Scan for the cell matching the given text and deliver its [X, Y] coordinate at center. 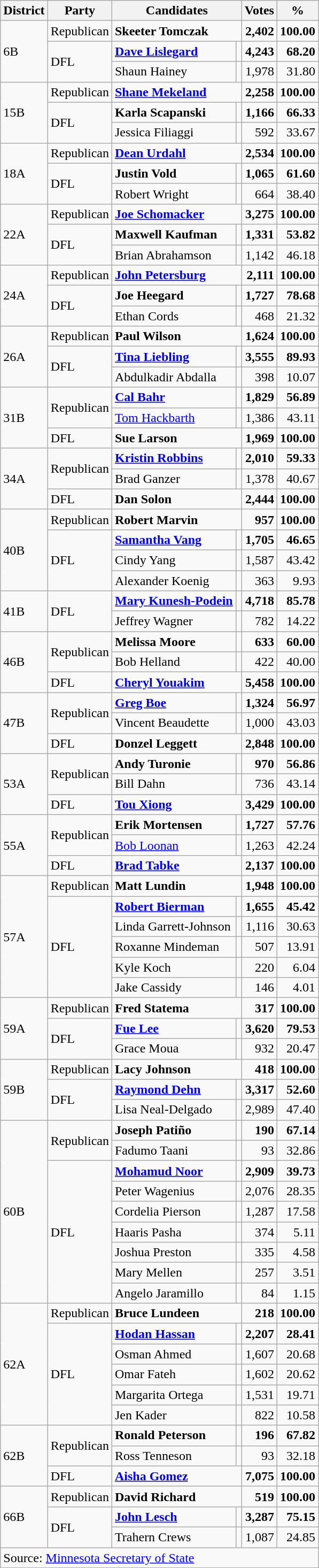
21.32 [297, 316]
3,429 [259, 804]
10.07 [297, 377]
60B [24, 1212]
196 [259, 1435]
1,287 [259, 1211]
56.86 [297, 764]
Bob Helland [174, 662]
28.41 [297, 1334]
32.18 [297, 1456]
Party [80, 11]
62B [24, 1456]
Angelo Jaramillo [174, 1293]
Brad Ganzer [174, 479]
1,087 [259, 1537]
1,602 [259, 1374]
42.24 [297, 845]
Joseph Patiño [174, 1130]
Hodan Hassan [174, 1334]
Shaun Hainey [174, 72]
335 [259, 1252]
1,116 [259, 927]
Joe Heegard [174, 296]
53.82 [297, 234]
85.78 [297, 601]
40B [24, 550]
3,317 [259, 1089]
Jessica Filiaggi [174, 133]
3,287 [259, 1517]
43.42 [297, 560]
Karla Scapanski [174, 112]
1.15 [297, 1293]
Mohamud Noor [174, 1171]
79.53 [297, 1028]
1,166 [259, 112]
Trahern Crews [174, 1537]
Robert Bierman [174, 906]
28.35 [297, 1191]
957 [259, 519]
1,000 [259, 723]
418 [259, 1069]
Dave Lislegard [174, 51]
2,848 [259, 743]
43.11 [297, 418]
2,137 [259, 865]
Tom Hackbarth [174, 418]
2,444 [259, 499]
1,829 [259, 397]
507 [259, 947]
67.14 [297, 1130]
Joe Schomacker [176, 214]
1,531 [259, 1395]
40.00 [297, 662]
14.22 [297, 621]
190 [259, 1130]
43.03 [297, 723]
78.68 [297, 296]
38.40 [297, 194]
Lacy Johnson [176, 1069]
57A [24, 936]
22A [24, 234]
75.15 [297, 1517]
1,655 [259, 906]
468 [259, 316]
932 [259, 1049]
2,076 [259, 1191]
4.58 [297, 1252]
60.00 [297, 642]
363 [259, 580]
Samantha Vang [174, 540]
52.60 [297, 1089]
1,705 [259, 540]
Tou Xiong [176, 804]
20.68 [297, 1354]
2,010 [259, 458]
24A [24, 296]
89.93 [297, 357]
15B [24, 112]
Robert Wright [174, 194]
592 [259, 133]
2,207 [259, 1334]
Ethan Cords [174, 316]
1,624 [259, 336]
1,386 [259, 418]
Haaris Pasha [174, 1232]
Justin Vold [174, 173]
6B [24, 51]
519 [259, 1496]
398 [259, 377]
822 [259, 1415]
Vincent Beaudette [174, 723]
17.58 [297, 1211]
7,075 [259, 1476]
Osman Ahmed [174, 1354]
1,587 [259, 560]
Melissa Moore [174, 642]
Bob Loonan [174, 845]
1,331 [259, 234]
20.47 [297, 1049]
Donzel Leggett [176, 743]
Kristin Robbins [174, 458]
3,275 [259, 214]
Cordelia Pierson [174, 1211]
46B [24, 662]
67.82 [297, 1435]
Raymond Dehn [174, 1089]
John Petersburg [176, 275]
970 [259, 764]
Sue Larson [176, 438]
Grace Moua [174, 1049]
31B [24, 418]
1,978 [259, 72]
Roxanne Mindeman [174, 947]
2,534 [259, 153]
2,258 [259, 92]
Jen Kader [174, 1415]
257 [259, 1273]
Dan Solon [176, 499]
Linda Garrett-Johnson [174, 927]
57.76 [297, 825]
59B [24, 1089]
Aisha Gomez [176, 1476]
220 [259, 967]
Cal Bahr [174, 397]
Brad Tabke [176, 865]
633 [259, 642]
53A [24, 784]
Joshua Preston [174, 1252]
Cheryl Youakim [176, 682]
422 [259, 662]
Fred Statema [176, 1008]
9.93 [297, 580]
59A [24, 1028]
45.42 [297, 906]
10.58 [297, 1415]
3,555 [259, 357]
1,948 [259, 886]
5,458 [259, 682]
District [24, 11]
Cindy Yang [174, 560]
6.04 [297, 967]
Jeffrey Wagner [174, 621]
32.86 [297, 1150]
Peter Wagenius [174, 1191]
Greg Boe [174, 703]
1,969 [259, 438]
43.14 [297, 784]
Kyle Koch [174, 967]
61.60 [297, 173]
Fadumo Taani [174, 1150]
41B [24, 611]
40.67 [297, 479]
3.51 [297, 1273]
56.89 [297, 397]
46.18 [297, 255]
Tina Liebling [174, 357]
Bruce Lundeen [176, 1313]
Alexander Koenig [174, 580]
47B [24, 723]
4,718 [259, 601]
Source: Minnesota Secretary of State [159, 1558]
Fue Lee [174, 1028]
3,620 [259, 1028]
31.80 [297, 72]
24.85 [297, 1537]
19.71 [297, 1395]
David Richard [176, 1496]
55A [24, 845]
26A [24, 357]
20.62 [297, 1374]
46.65 [297, 540]
Mary Mellen [174, 1273]
146 [259, 988]
2,111 [259, 275]
2,402 [259, 31]
4.01 [297, 988]
1,065 [259, 173]
Andy Turonie [174, 764]
Matt Lundin [176, 886]
% [297, 11]
47.40 [297, 1110]
Jake Cassidy [174, 988]
84 [259, 1293]
Votes [259, 11]
Brian Abrahamson [174, 255]
Dean Urdahl [176, 153]
317 [259, 1008]
736 [259, 784]
59.33 [297, 458]
5.11 [297, 1232]
2,989 [259, 1110]
Robert Marvin [176, 519]
2,909 [259, 1171]
34A [24, 479]
Mary Kunesh-Podein [174, 601]
Lisa Neal-Delgado [174, 1110]
Bill Dahn [174, 784]
Candidates [176, 11]
1,263 [259, 845]
Erik Mortensen [174, 825]
66B [24, 1517]
30.63 [297, 927]
Maxwell Kaufman [174, 234]
13.91 [297, 947]
62A [24, 1364]
Margarita Ortega [174, 1395]
218 [259, 1313]
1,607 [259, 1354]
Ronald Peterson [174, 1435]
John Lesch [174, 1517]
Paul Wilson [176, 336]
Ross Tenneson [174, 1456]
1,142 [259, 255]
56.97 [297, 703]
Omar Fateh [174, 1374]
664 [259, 194]
4,243 [259, 51]
Abdulkadir Abdalla [174, 377]
33.67 [297, 133]
Skeeter Tomczak [176, 31]
782 [259, 621]
66.33 [297, 112]
1,378 [259, 479]
374 [259, 1232]
68.20 [297, 51]
18A [24, 173]
Shane Mekeland [176, 92]
1,324 [259, 703]
39.73 [297, 1171]
